Extract the (X, Y) coordinate from the center of the cell holding the provided text.  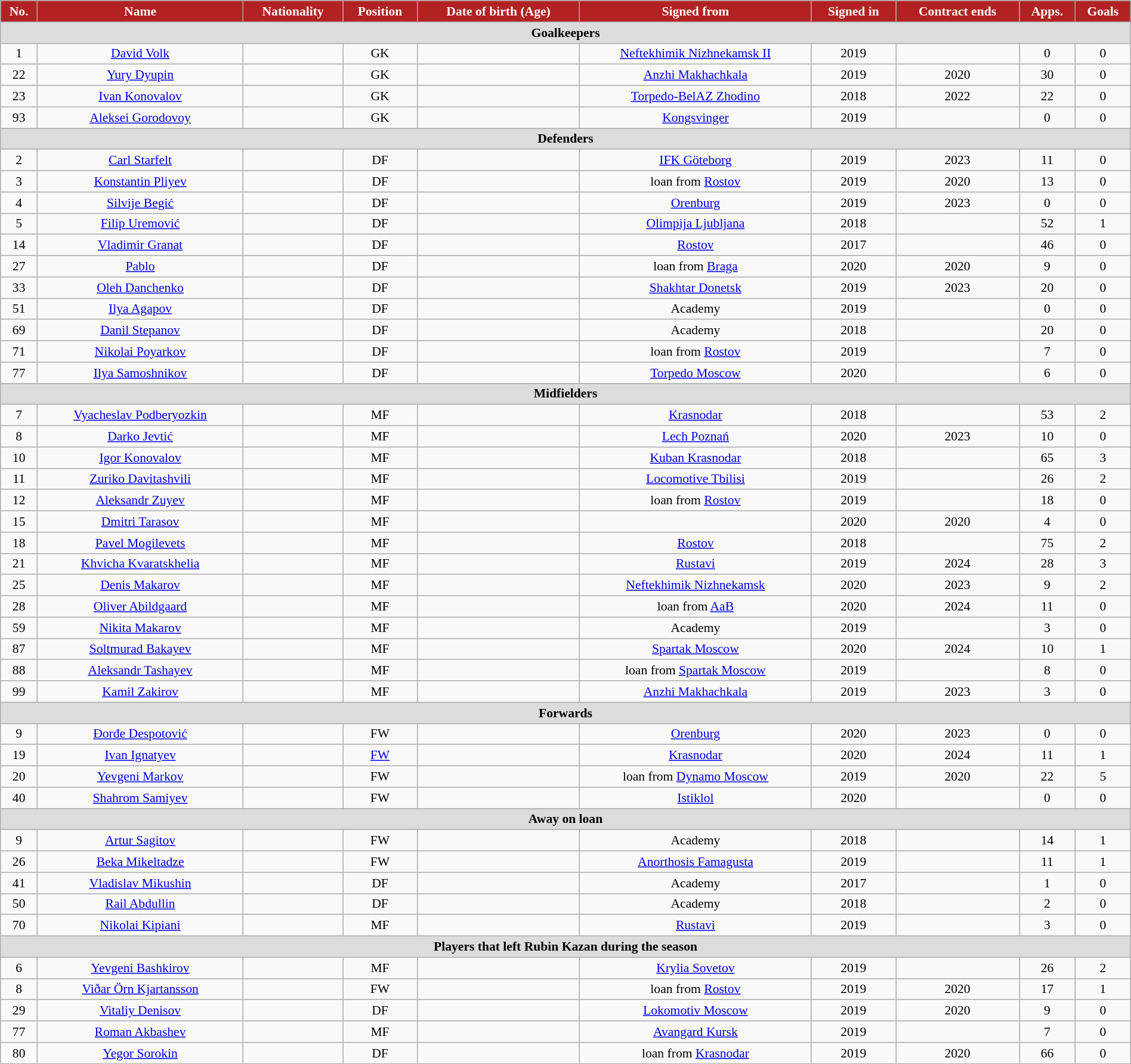
Yevgeni Bashkirov (141, 968)
52 (1047, 224)
93 (19, 118)
Date of birth (Age) (498, 11)
51 (19, 309)
Kuban Krasnodar (696, 458)
Nikolai Kipiani (141, 926)
Nationality (293, 11)
Midfielders (565, 394)
50 (19, 904)
30 (1047, 75)
loan from Dynamo Moscow (696, 777)
19 (19, 755)
59 (19, 628)
No. (19, 11)
80 (19, 1053)
66 (1047, 1053)
Igor Konovalov (141, 458)
Torpedo-BelAZ Zhodino (696, 97)
Locomotive Tbilisi (696, 479)
Forwards (565, 713)
Filip Uremović (141, 224)
Name (141, 11)
46 (1047, 245)
70 (19, 926)
Vladislav Mikushin (141, 883)
Viðar Örn Kjartansson (141, 989)
53 (1047, 415)
13 (1047, 181)
Aleksandr Tashayev (141, 671)
Beka Mikeltadze (141, 862)
Away on loan (565, 819)
17 (1047, 989)
Signed from (696, 11)
Lech Poznań (696, 437)
Ilya Agapov (141, 309)
Kongsvinger (696, 118)
Yury Dyupin (141, 75)
Signed in (854, 11)
Ivan Ignatyev (141, 755)
Pavel Mogilevets (141, 543)
69 (19, 331)
Denis Makarov (141, 585)
Vyacheslav Podberyozkin (141, 415)
Rail Abdullin (141, 904)
Oleh Danchenko (141, 288)
Zuriko Davitashvili (141, 479)
Spartak Moscow (696, 649)
Nikita Makarov (141, 628)
21 (19, 564)
Vitaliy Denisov (141, 1011)
Olimpija Ljubljana (696, 224)
Ilya Samoshnikov (141, 373)
Danil Stepanov (141, 331)
loan from Spartak Moscow (696, 671)
Oliver Abildgaard (141, 607)
Darko Jevtić (141, 437)
88 (19, 671)
Shakhtar Donetsk (696, 288)
Dmitri Tarasov (141, 522)
loan from Braga (696, 267)
Goalkeepers (565, 33)
Yegor Sorokin (141, 1053)
Players that left Rubin Kazan during the season (565, 947)
Neftekhimik Nizhnekamsk II (696, 54)
12 (19, 501)
2022 (958, 97)
Nikolai Poyarkov (141, 351)
Ivan Konovalov (141, 97)
IFK Göteborg (696, 161)
Kamil Zakirov (141, 692)
65 (1047, 458)
Khvicha Kvaratskhelia (141, 564)
Silvije Begić (141, 203)
25 (19, 585)
Goals (1102, 11)
Istiklol (696, 798)
Aleksandr Zuyev (141, 501)
41 (19, 883)
Apps. (1047, 11)
Yevgeni Markov (141, 777)
Artur Sagitov (141, 841)
Pablo (141, 267)
Avangard Kursk (696, 1032)
99 (19, 692)
87 (19, 649)
loan from Krasnodar (696, 1053)
Shahrom Samiyev (141, 798)
Defenders (565, 139)
Position (381, 11)
Konstantin Pliyev (141, 181)
15 (19, 522)
Lokomotiv Moscow (696, 1011)
33 (19, 288)
29 (19, 1011)
71 (19, 351)
75 (1047, 543)
Carl Starfelt (141, 161)
Torpedo Moscow (696, 373)
Roman Akbashev (141, 1032)
Soltmurad Bakayev (141, 649)
23 (19, 97)
Anorthosis Famagusta (696, 862)
David Volk (141, 54)
Krylia Sovetov (696, 968)
27 (19, 267)
Đorđe Despotović (141, 734)
Vladimir Granat (141, 245)
Contract ends (958, 11)
40 (19, 798)
Aleksei Gorodovoy (141, 118)
loan from AaB (696, 607)
Neftekhimik Nizhnekamsk (696, 585)
